Pinpoint the cell where the given text exists, returning its [X, Y] midpoint coordinate. 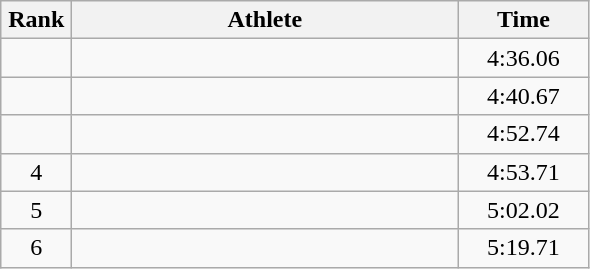
Time [524, 20]
4:40.67 [524, 96]
Rank [36, 20]
5:02.02 [524, 210]
4:52.74 [524, 134]
5:19.71 [524, 248]
4:36.06 [524, 58]
4 [36, 172]
5 [36, 210]
Athlete [265, 20]
4:53.71 [524, 172]
6 [36, 248]
